Scan for the cell matching the given text and deliver its (x, y) coordinate at center. 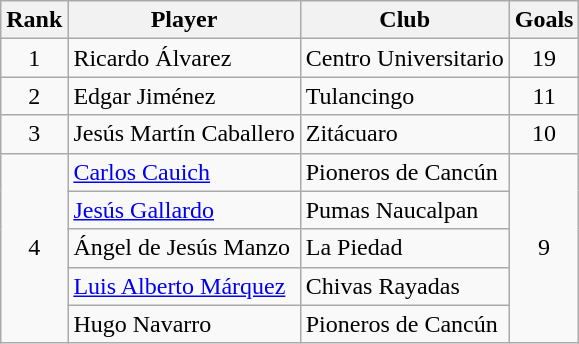
Carlos Cauich (184, 172)
Tulancingo (404, 96)
2 (34, 96)
Goals (544, 20)
11 (544, 96)
Edgar Jiménez (184, 96)
3 (34, 134)
19 (544, 58)
4 (34, 248)
Zitácuaro (404, 134)
Pumas Naucalpan (404, 210)
Chivas Rayadas (404, 286)
Player (184, 20)
1 (34, 58)
10 (544, 134)
Ángel de Jesús Manzo (184, 248)
Hugo Navarro (184, 324)
Luis Alberto Márquez (184, 286)
Ricardo Álvarez (184, 58)
Centro Universitario (404, 58)
La Piedad (404, 248)
9 (544, 248)
Club (404, 20)
Jesús Gallardo (184, 210)
Jesús Martín Caballero (184, 134)
Rank (34, 20)
